Capture the cell that displays the provided text and extract its (X, Y) central coordinate. 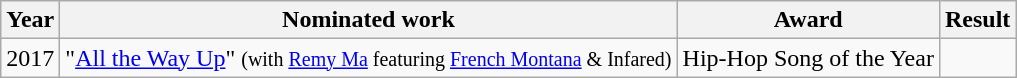
Award (808, 20)
Result (977, 20)
"All the Way Up" (with Remy Ma featuring French Montana & Infared) (368, 58)
Nominated work (368, 20)
Year (30, 20)
2017 (30, 58)
Hip-Hop Song of the Year (808, 58)
